Extract the (x, y) coordinate from the center of the cell holding the provided text.  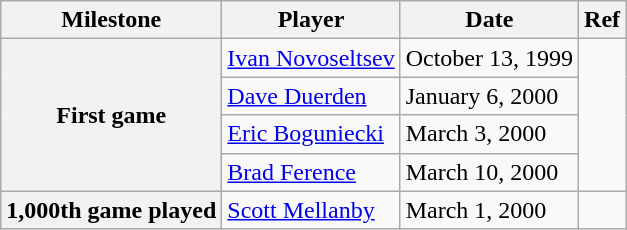
March 1, 2000 (489, 210)
October 13, 1999 (489, 58)
Ref (602, 20)
Milestone (112, 20)
Scott Mellanby (311, 210)
Dave Duerden (311, 96)
Brad Ference (311, 172)
Player (311, 20)
Eric Boguniecki (311, 134)
Ivan Novoseltsev (311, 58)
March 10, 2000 (489, 172)
January 6, 2000 (489, 96)
March 3, 2000 (489, 134)
Date (489, 20)
1,000th game played (112, 210)
First game (112, 115)
